Determine the [X, Y] coordinate at the center of the cell enclosing the given text.  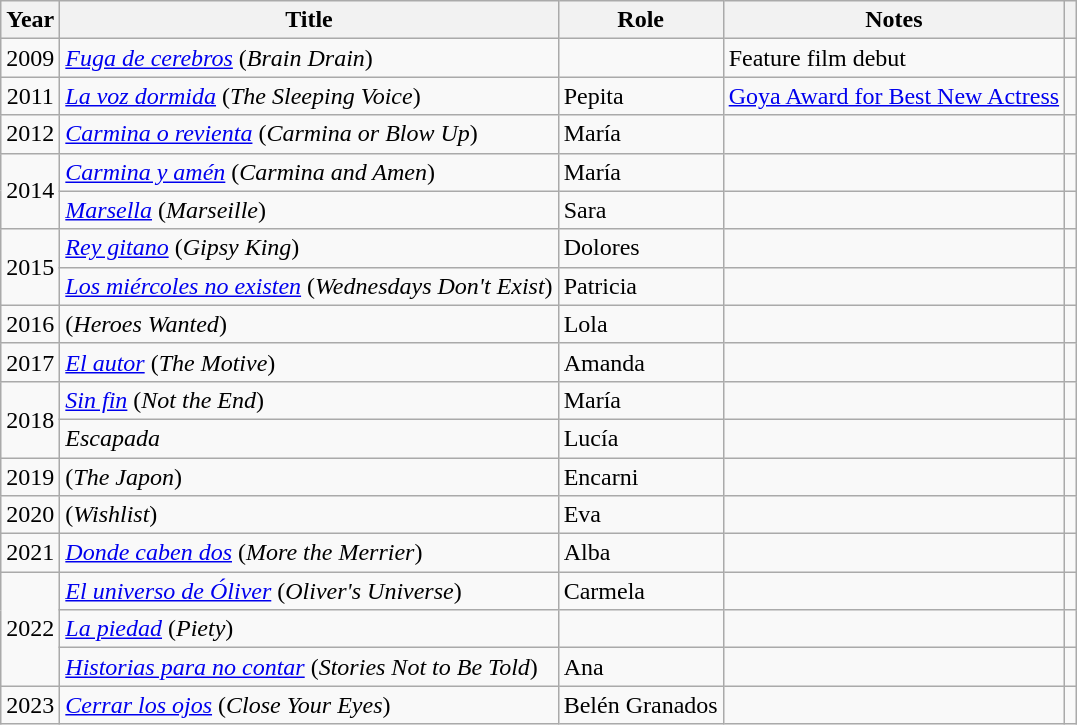
2012 [30, 134]
Dolores [640, 248]
Feature film debut [894, 58]
Goya Award for Best New Actress [894, 96]
2009 [30, 58]
2020 [30, 515]
2015 [30, 267]
(Wishlist) [309, 515]
Carmina y amén (Carmina and Amen) [309, 172]
(Heroes Wanted) [309, 324]
2021 [30, 553]
2018 [30, 419]
La piedad (Piety) [309, 629]
Carmela [640, 591]
Cerrar los ojos (Close Your Eyes) [309, 705]
Alba [640, 553]
Belén Granados [640, 705]
El universo de Óliver (Oliver's Universe) [309, 591]
Year [30, 20]
Ana [640, 667]
Rey gitano (Gipsy King) [309, 248]
2016 [30, 324]
Historias para no contar (Stories Not to Be Told) [309, 667]
Fuga de cerebros (Brain Drain) [309, 58]
Eva [640, 515]
2019 [30, 477]
Sin fin (Not the End) [309, 400]
2022 [30, 629]
2014 [30, 191]
Lola [640, 324]
Pepita [640, 96]
Patricia [640, 286]
2023 [30, 705]
Encarni [640, 477]
Role [640, 20]
Title [309, 20]
2011 [30, 96]
La voz dormida (The Sleeping Voice) [309, 96]
Carmina o revienta (Carmina or Blow Up) [309, 134]
Notes [894, 20]
Lucía [640, 438]
Escapada [309, 438]
Marsella (Marseille) [309, 210]
(The Japon) [309, 477]
Sara [640, 210]
Los miércoles no existen (Wednesdays Don't Exist) [309, 286]
Donde caben dos (More the Merrier) [309, 553]
2017 [30, 362]
El autor (The Motive) [309, 362]
Amanda [640, 362]
